Search for the cell housing the specified text and yield its [x, y] center coordinate. 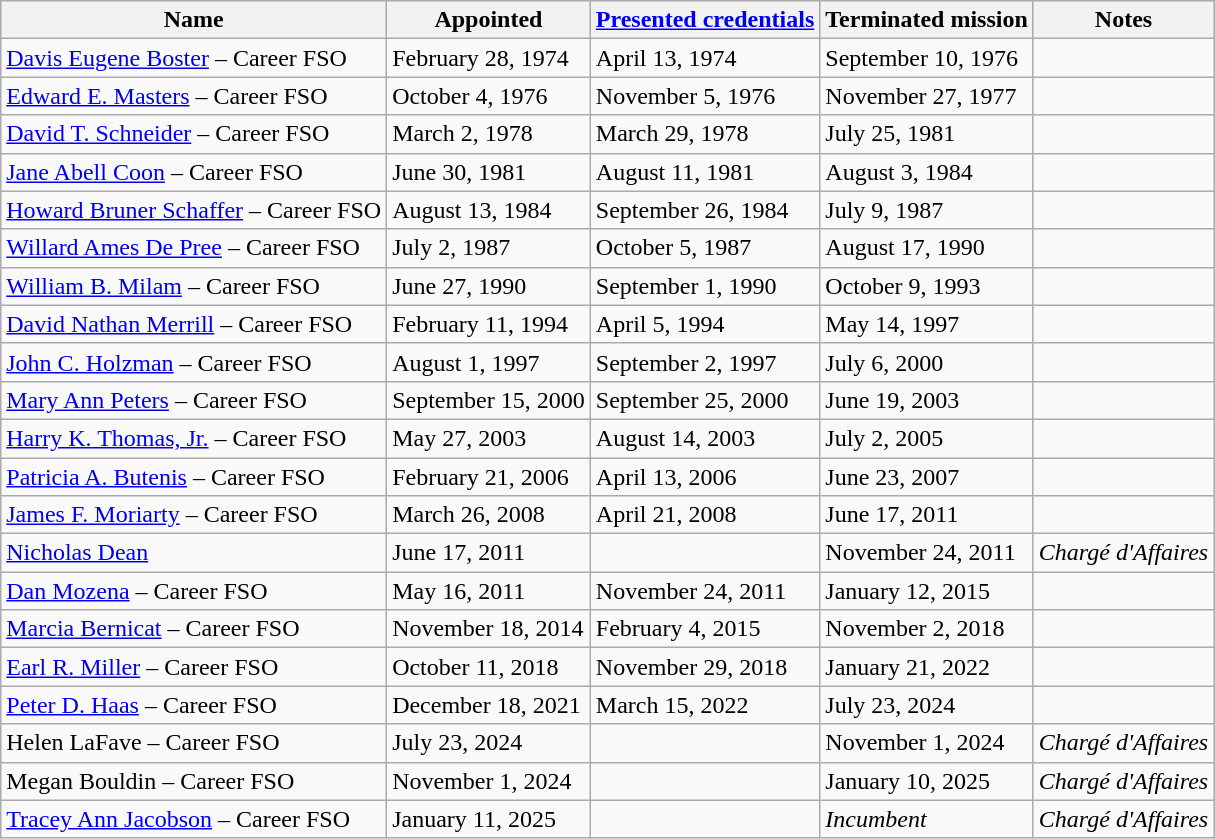
January 11, 2025 [489, 819]
Helen LaFave – Career FSO [194, 743]
November 27, 1977 [927, 96]
August 17, 1990 [927, 248]
November 29, 2018 [704, 667]
September 26, 1984 [704, 210]
Incumbent [927, 819]
Patricia A. Butenis – Career FSO [194, 477]
February 11, 1994 [489, 324]
August 11, 1981 [704, 172]
March 26, 2008 [489, 515]
September 15, 2000 [489, 400]
August 3, 1984 [927, 172]
Willard Ames De Pree – Career FSO [194, 248]
Peter D. Haas – Career FSO [194, 705]
February 4, 2015 [704, 629]
February 28, 1974 [489, 58]
July 2, 2005 [927, 438]
November 2, 2018 [927, 629]
Marcia Bernicat – Career FSO [194, 629]
September 25, 2000 [704, 400]
October 9, 1993 [927, 286]
February 21, 2006 [489, 477]
November 5, 1976 [704, 96]
March 29, 1978 [704, 134]
Megan Bouldin – Career FSO [194, 781]
June 27, 1990 [489, 286]
March 15, 2022 [704, 705]
Terminated mission [927, 20]
September 10, 1976 [927, 58]
July 6, 2000 [927, 362]
Tracey Ann Jacobson – Career FSO [194, 819]
Mary Ann Peters – Career FSO [194, 400]
Harry K. Thomas, Jr. – Career FSO [194, 438]
Appointed [489, 20]
William B. Milam – Career FSO [194, 286]
July 2, 1987 [489, 248]
David T. Schneider – Career FSO [194, 134]
January 10, 2025 [927, 781]
August 14, 2003 [704, 438]
Notes [1123, 20]
January 21, 2022 [927, 667]
July 25, 1981 [927, 134]
May 27, 2003 [489, 438]
August 1, 1997 [489, 362]
September 2, 1997 [704, 362]
June 23, 2007 [927, 477]
June 30, 1981 [489, 172]
September 1, 1990 [704, 286]
March 2, 1978 [489, 134]
April 5, 1994 [704, 324]
November 18, 2014 [489, 629]
April 13, 2006 [704, 477]
Nicholas Dean [194, 553]
John C. Holzman – Career FSO [194, 362]
October 5, 1987 [704, 248]
Earl R. Miller – Career FSO [194, 667]
April 21, 2008 [704, 515]
October 11, 2018 [489, 667]
April 13, 1974 [704, 58]
Davis Eugene Boster – Career FSO [194, 58]
Dan Mozena – Career FSO [194, 591]
Howard Bruner Schaffer – Career FSO [194, 210]
Jane Abell Coon – Career FSO [194, 172]
Edward E. Masters – Career FSO [194, 96]
January 12, 2015 [927, 591]
May 14, 1997 [927, 324]
Presented credentials [704, 20]
December 18, 2021 [489, 705]
August 13, 1984 [489, 210]
June 19, 2003 [927, 400]
David Nathan Merrill – Career FSO [194, 324]
Name [194, 20]
July 9, 1987 [927, 210]
James F. Moriarty – Career FSO [194, 515]
October 4, 1976 [489, 96]
May 16, 2011 [489, 591]
